Find where the given text appears and provide that cell's center as [X, Y] coordinate. 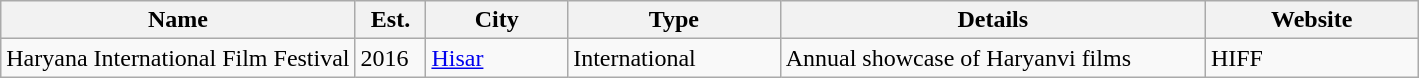
Name [178, 20]
2016 [390, 58]
International [674, 58]
City [497, 20]
Website [1312, 20]
Details [992, 20]
Hisar [497, 58]
Est. [390, 20]
Haryana International Film Festival [178, 58]
Annual showcase of Haryanvi films [992, 58]
HIFF [1312, 58]
Type [674, 20]
